Locate the cell with the specified text and output its (x, y) center coordinate. 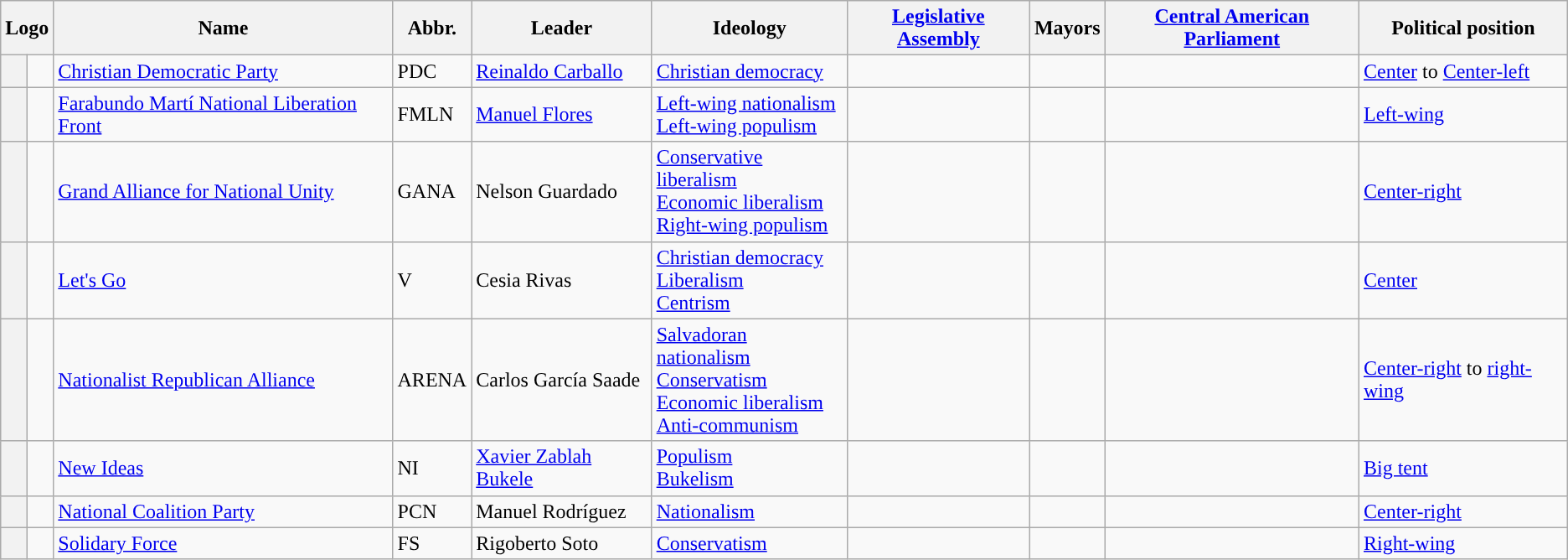
FMLN (432, 114)
Xavier Zablah Bukele (561, 468)
Ideology (749, 29)
Nelson Guardado (561, 191)
Political position (1462, 29)
Cesia Rivas (561, 280)
Left-wing nationalismLeft-wing populism (749, 114)
New Ideas (223, 468)
PopulismBukelism (749, 468)
Mayors (1067, 29)
Name (223, 29)
FS (432, 543)
Nationalist Republican Alliance (223, 380)
NI (432, 468)
Christian democracyLiberalismCentrism (749, 280)
PCN (432, 511)
Manuel Rodríguez (561, 511)
National Coalition Party (223, 511)
Left-wing (1462, 114)
Carlos García Saade (561, 380)
Right-wing (1462, 543)
V (432, 280)
Center to Center-left (1462, 71)
Logo (27, 29)
Christian Democratic Party (223, 71)
Leader (561, 29)
Center (1462, 280)
Reinaldo Carballo (561, 71)
Salvadoran nationalismConservatismEconomic liberalismAnti-communism (749, 380)
Nationalism (749, 511)
Legislative Assembly (938, 29)
Solidary Force (223, 543)
Rigoberto Soto (561, 543)
PDC (432, 71)
Grand Alliance for National Unity (223, 191)
Big tent (1462, 468)
GANA (432, 191)
ARENA (432, 380)
Let's Go (223, 280)
Center-right to right-wing (1462, 380)
Manuel Flores (561, 114)
Christian democracy (749, 71)
Conservative liberalismEconomic liberalismRight-wing populism (749, 191)
Abbr. (432, 29)
Central American Parliament (1231, 29)
Farabundo Martí National Liberation Front (223, 114)
Conservatism (749, 543)
